Capture the cell that displays the provided text and extract its [x, y] central coordinate. 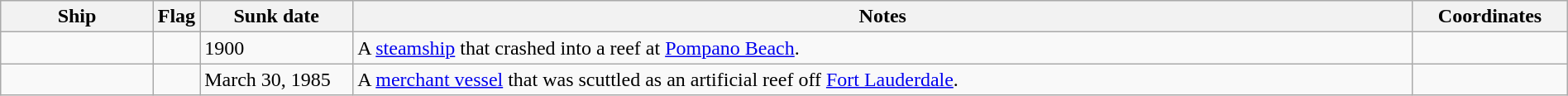
March 30, 1985 [276, 79]
A steamship that crashed into a reef at Pompano Beach. [883, 48]
1900 [276, 48]
Flag [176, 17]
Notes [883, 17]
Coordinates [1490, 17]
Sunk date [276, 17]
Ship [77, 17]
A merchant vessel that was scuttled as an artificial reef off Fort Lauderdale. [883, 79]
